Capture the cell that displays the provided text and extract its [X, Y] central coordinate. 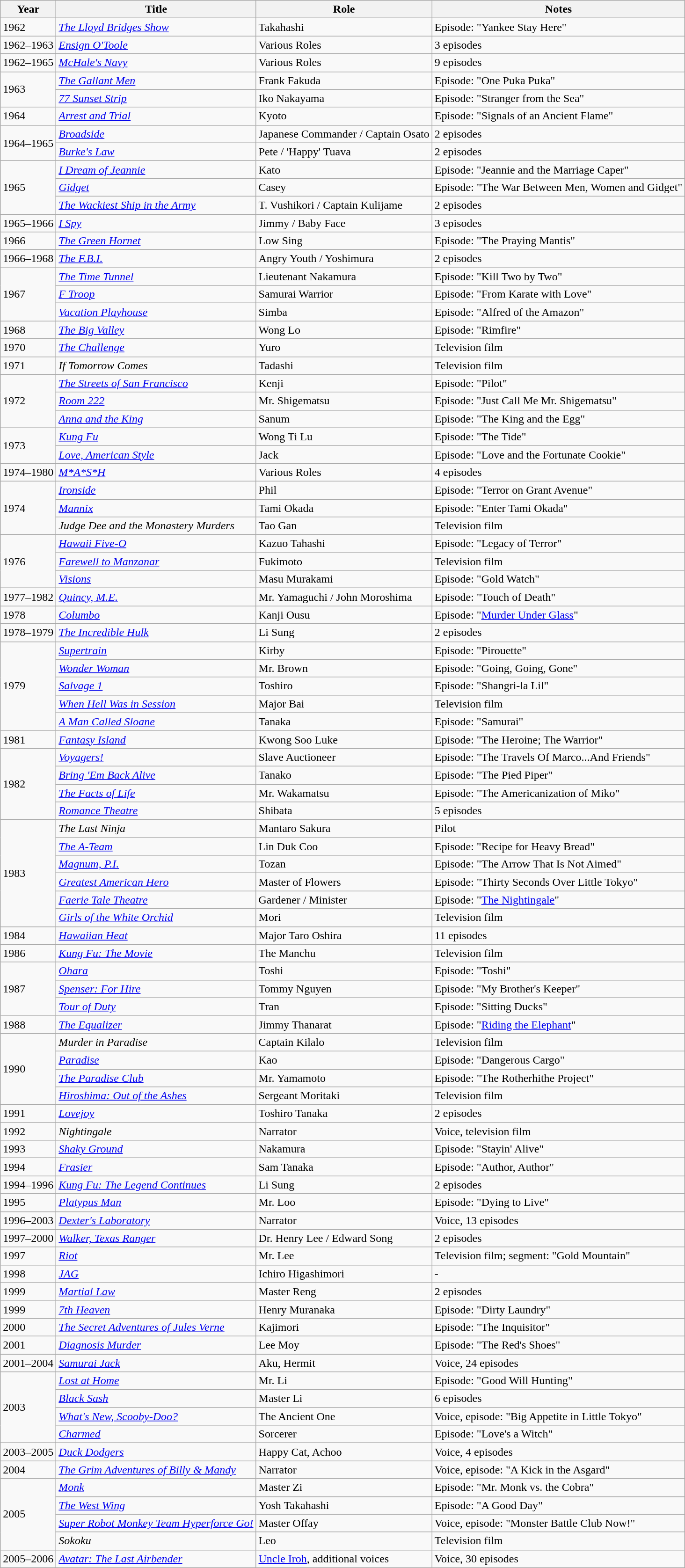
Episode: "One Puka Puka" [558, 80]
Wong Lo [344, 330]
Episode: "Toshi" [558, 971]
Episode: "Dangerous Cargo" [558, 1060]
Voice, 4 episodes [558, 1452]
Episode: "Pirouette" [558, 650]
Notes [558, 9]
Leo [344, 1541]
77 Sunset Strip [156, 98]
1974 [28, 508]
Happy Cat, Achoo [344, 1452]
Kung Fu: The Legend Continues [156, 1185]
1993 [28, 1149]
Yuro [344, 348]
2005–2006 [28, 1559]
Episode: "The Travels Of Marco...And Friends" [558, 757]
1976 [28, 562]
Uncle Iroh, additional voices [344, 1559]
Greatest American Hero [156, 882]
Episode: "Stranger from the Sea" [558, 98]
Low Sing [344, 241]
Tami Okada [344, 508]
Master Offay [344, 1523]
Episode: "Gold Watch" [558, 579]
The Green Hornet [156, 241]
1962 [28, 27]
Episode: "Pilot" [558, 383]
Episode: "Terror on Grant Avenue" [558, 490]
Episode: "Kill Two by Two" [558, 277]
1997 [28, 1256]
Quincy, M.E. [156, 597]
1992 [28, 1131]
1991 [28, 1114]
1978–1979 [28, 633]
The Incredible Hulk [156, 633]
Nightingale [156, 1131]
2000 [28, 1327]
Episode: "Enter Tami Okada" [558, 508]
Angry Youth / Yoshimura [344, 259]
Supertrain [156, 650]
1965–1966 [28, 223]
The F.B.I. [156, 259]
Gidget [156, 187]
1982 [28, 784]
Tommy Nguyen [344, 989]
Episode: "Mr. Monk vs. the Cobra" [558, 1488]
Tour of Duty [156, 1006]
Episode: "The King and the Egg" [558, 419]
Episode: "The Red's Shoes" [558, 1345]
Master Zi [344, 1488]
Hawaii Five-O [156, 544]
The Manchu [344, 953]
Tanako [344, 775]
Episode: "Going, Going, Gone" [558, 668]
Avatar: The Last Airbender [156, 1559]
The Wackiest Ship in the Army [156, 205]
Lee Moy [344, 1345]
Episode: "Touch of Death" [558, 597]
2003–2005 [28, 1452]
1970 [28, 348]
Tadashi [344, 365]
Jimmy Thanarat [344, 1024]
Fukimoto [344, 562]
The Gallant Men [156, 80]
Arrest and Trial [156, 116]
Episode: "The Arrow That Is Not Aimed" [558, 864]
Kwong Soo Luke [344, 739]
Mannix [156, 508]
Kirby [344, 650]
Voice, 24 episodes [558, 1363]
1983 [28, 873]
Mantaro Sakura [344, 829]
Nakamura [344, 1149]
Voice, episode: "Big Appetite in Little Tokyo" [558, 1416]
2003 [28, 1408]
I Spy [156, 223]
Mr. Loo [344, 1203]
Tozan [344, 864]
The A-Team [156, 846]
Henry Muranaka [344, 1309]
Anna and the King [156, 419]
Jack [344, 454]
Episode: "The Rotherhithe Project" [558, 1078]
Samurai Warrior [344, 294]
Kyoto [344, 116]
Jimmy / Baby Face [344, 223]
Riot [156, 1256]
Shibata [344, 811]
Salvage 1 [156, 686]
Kajimori [344, 1327]
Paradise [156, 1060]
Episode: "Signals of an Ancient Flame" [558, 116]
1973 [28, 445]
Episode: "Thirty Seconds Over Little Tokyo" [558, 882]
Sorcerer [344, 1434]
Ensign O'Toole [156, 45]
1964 [28, 116]
Episode: "Stayin' Alive" [558, 1149]
If Tomorrow Comes [156, 365]
Episode: "The Americanization of Miko" [558, 793]
Wong Ti Lu [344, 437]
Episode: "A Good Day" [558, 1505]
1972 [28, 401]
2004 [28, 1470]
Lieutenant Nakamura [344, 277]
9 episodes [558, 63]
When Hell Was in Session [156, 704]
Toshi [344, 971]
Lost at Home [156, 1381]
Sanum [344, 419]
Monk [156, 1488]
Murder in Paradise [156, 1042]
Columbo [156, 615]
1986 [28, 953]
Episode: "Dying to Live" [558, 1203]
Episode: "Love's a Witch" [558, 1434]
Episode: "Legacy of Terror" [558, 544]
Toshiro Tanaka [344, 1114]
JAG [156, 1274]
Martial Law [156, 1291]
1979 [28, 686]
Episode: "Alfred of the Amazon" [558, 312]
Kanji Ousu [344, 615]
Episode: "The Nightingale" [558, 900]
Takahashi [344, 27]
Simba [344, 312]
Voyagers! [156, 757]
2001–2004 [28, 1363]
Major Taro Oshira [344, 935]
Masu Murakami [344, 579]
Hawaiian Heat [156, 935]
1994–1996 [28, 1185]
The Grim Adventures of Billy & Mandy [156, 1470]
Episode: "The War Between Men, Women and Gidget" [558, 187]
Samurai Jack [156, 1363]
4 episodes [558, 472]
Ironside [156, 490]
Farewell to Manzanar [156, 562]
I Dream of Jeannie [156, 169]
1981 [28, 739]
Casey [344, 187]
Episode: "Samurai" [558, 722]
1984 [28, 935]
Mr. Lee [344, 1256]
1971 [28, 365]
Romance Theatre [156, 811]
Episode: "Dirty Laundry" [558, 1309]
1962–1965 [28, 63]
1962–1963 [28, 45]
Lin Duk Coo [344, 846]
1966 [28, 241]
1974–1980 [28, 472]
A Man Called Sloane [156, 722]
Aku, Hermit [344, 1363]
Title [156, 9]
Lovejoy [156, 1114]
Sokoku [156, 1541]
Girls of the White Orchid [156, 918]
Toshiro [344, 686]
Kazuo Tahashi [344, 544]
Episode: "Rimfire" [558, 330]
The Equalizer [156, 1024]
Voice, 30 episodes [558, 1559]
Mori [344, 918]
Platypus Man [156, 1203]
Magnum, P.I. [156, 864]
Episode: "The Praying Mantis" [558, 241]
Episode: "Riding the Elephant" [558, 1024]
Episode: "The Tide" [558, 437]
Hiroshima: Out of the Ashes [156, 1096]
Ohara [156, 971]
1988 [28, 1024]
7th Heaven [156, 1309]
Mr. Yamaguchi / John Moroshima [344, 597]
Mr. Brown [344, 668]
The Lloyd Bridges Show [156, 27]
The Secret Adventures of Jules Verne [156, 1327]
1978 [28, 615]
Episode: "The Pied Piper" [558, 775]
Diagnosis Murder [156, 1345]
Sergeant Moritaki [344, 1096]
Mr. Yamamoto [344, 1078]
Super Robot Monkey Team Hyperforce Go! [156, 1523]
Episode: "My Brother's Keeper" [558, 989]
Captain Kilalo [344, 1042]
Tran [344, 1006]
Dr. Henry Lee / Edward Song [344, 1238]
Visions [156, 579]
Television film; segment: "Gold Mountain" [558, 1256]
M*A*S*H [156, 472]
1997–2000 [28, 1238]
Episode: "Just Call Me Mr. Shigematsu" [558, 401]
Frasier [156, 1167]
The Challenge [156, 348]
Judge Dee and the Monastery Murders [156, 526]
The Big Valley [156, 330]
1964–1965 [28, 143]
Episode: "Love and the Fortunate Cookie" [558, 454]
Duck Dodgers [156, 1452]
Fantasy Island [156, 739]
Japanese Commander / Captain Osato [344, 134]
Episode: "The Inquisitor" [558, 1327]
Year [28, 9]
Episode: "Yankee Stay Here" [558, 27]
Black Sash [156, 1399]
1967 [28, 294]
1990 [28, 1069]
Voice, 13 episodes [558, 1220]
The Facts of Life [156, 793]
1977–1982 [28, 597]
Dexter's Laboratory [156, 1220]
Sam Tanaka [344, 1167]
Episode: "Murder Under Glass" [558, 615]
11 episodes [558, 935]
Episode: "Author, Author" [558, 1167]
1996–2003 [28, 1220]
Walker, Texas Ranger [156, 1238]
Charmed [156, 1434]
Voice, episode: "A Kick in the Asgard" [558, 1470]
The Streets of San Francisco [156, 383]
1987 [28, 989]
Master of Flowers [344, 882]
What's New, Scooby-Doo? [156, 1416]
Spenser: For Hire [156, 989]
Love, American Style [156, 454]
Episode: "From Karate with Love" [558, 294]
Gardener / Minister [344, 900]
1965 [28, 187]
Frank Fakuda [344, 80]
Ichiro Higashimori [344, 1274]
Episode: "Good Will Hunting" [558, 1381]
T. Vushikori / Captain Kulijame [344, 205]
Master Reng [344, 1291]
1966–1968 [28, 259]
1963 [28, 89]
1995 [28, 1203]
The Ancient One [344, 1416]
Yosh Takahashi [344, 1505]
Episode: "The Heroine; The Warrior" [558, 739]
1994 [28, 1167]
2005 [28, 1514]
Episode: "Jeannie and the Marriage Caper" [558, 169]
The Time Tunnel [156, 277]
Pilot [558, 829]
Voice, episode: "Monster Battle Club Now!" [558, 1523]
Broadside [156, 134]
Master Li [344, 1399]
Kenji [344, 383]
- [558, 1274]
Room 222 [156, 401]
Iko Nakayama [344, 98]
Vacation Playhouse [156, 312]
Shaky Ground [156, 1149]
1998 [28, 1274]
Kung Fu: The Movie [156, 953]
Tanaka [344, 722]
6 episodes [558, 1399]
Phil [344, 490]
Voice, television film [558, 1131]
5 episodes [558, 811]
Burke's Law [156, 152]
Episode: "Recipe for Heavy Bread" [558, 846]
2001 [28, 1345]
Role [344, 9]
Major Bai [344, 704]
Mr. Li [344, 1381]
Faerie Tale Theatre [156, 900]
The Paradise Club [156, 1078]
1968 [28, 330]
Kato [344, 169]
Bring 'Em Back Alive [156, 775]
Episode: "Sitting Ducks" [558, 1006]
The Last Ninja [156, 829]
Tao Gan [344, 526]
Pete / 'Happy' Tuava [344, 152]
Mr. Shigematsu [344, 401]
Kao [344, 1060]
Episode: "Shangri-la Lil" [558, 686]
Slave Auctioneer [344, 757]
The West Wing [156, 1505]
Mr. Wakamatsu [344, 793]
Wonder Woman [156, 668]
F Troop [156, 294]
McHale's Navy [156, 63]
Kung Fu [156, 437]
